Scan for the cell matching the given text and deliver its (X, Y) coordinate at center. 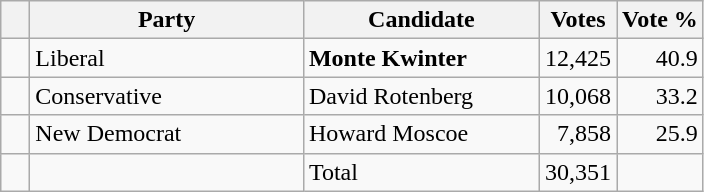
Candidate (421, 20)
Howard Moscoe (421, 134)
12,425 (578, 58)
Conservative (167, 96)
Liberal (167, 58)
25.9 (660, 134)
10,068 (578, 96)
Total (421, 172)
Party (167, 20)
Vote % (660, 20)
33.2 (660, 96)
7,858 (578, 134)
Votes (578, 20)
Monte Kwinter (421, 58)
New Democrat (167, 134)
40.9 (660, 58)
David Rotenberg (421, 96)
30,351 (578, 172)
